Output the (x, y) coordinate of the center of the cell containing the given text.  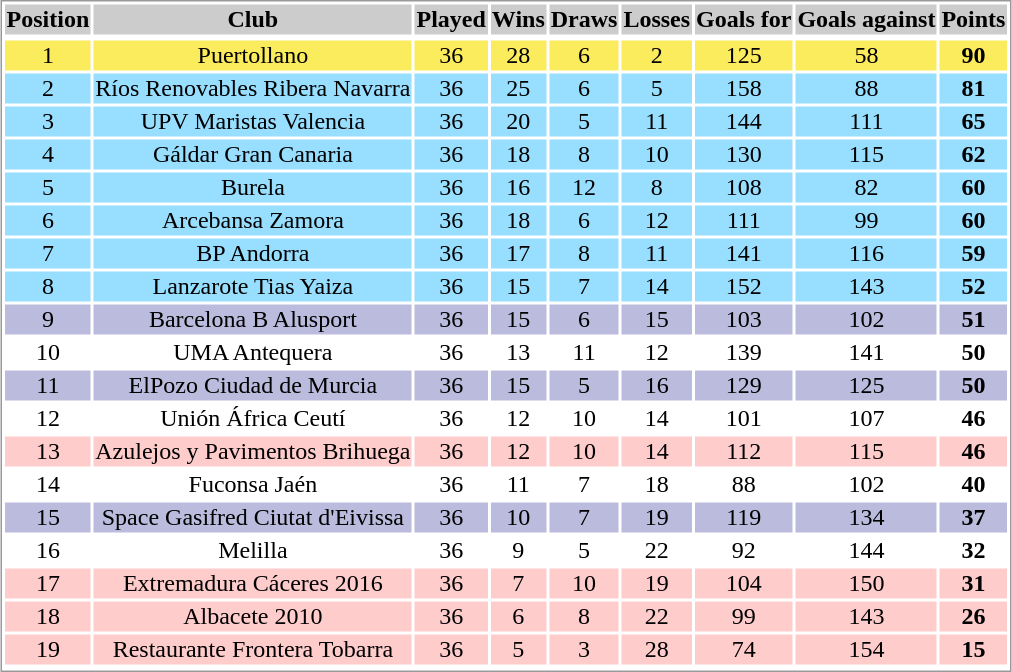
59 (974, 253)
Goals for (744, 19)
Points (974, 19)
Club (253, 19)
51 (974, 319)
ElPozo Ciudad de Murcia (253, 385)
Space Gasifred Ciutat d'Eivissa (253, 517)
BP Andorra (253, 253)
37 (974, 517)
92 (744, 551)
65 (974, 121)
20 (518, 121)
152 (744, 287)
130 (744, 155)
Losses (657, 19)
74 (744, 649)
90 (974, 55)
Arcebansa Zamora (253, 221)
Burela (253, 187)
UMA Antequera (253, 353)
Position (48, 19)
Restaurante Frontera Tobarra (253, 649)
107 (866, 419)
119 (744, 517)
58 (866, 55)
112 (744, 451)
108 (744, 187)
Extremadura Cáceres 2016 (253, 583)
158 (744, 89)
52 (974, 287)
Wins (518, 19)
Goals against (866, 19)
Ríos Renovables Ribera Navarra (253, 89)
62 (974, 155)
Lanzarote Tias Yaiza (253, 287)
139 (744, 353)
101 (744, 419)
134 (866, 517)
154 (866, 649)
4 (48, 155)
104 (744, 583)
Draws (584, 19)
Unión África Ceutí (253, 419)
UPV Maristas Valencia (253, 121)
25 (518, 89)
82 (866, 187)
Puertollano (253, 55)
103 (744, 319)
Barcelona B Alusport (253, 319)
Albacete 2010 (253, 617)
40 (974, 485)
116 (866, 253)
Played (451, 19)
1 (48, 55)
Melilla (253, 551)
Fuconsa Jaén (253, 485)
Azulejos y Pavimentos Brihuega (253, 451)
150 (866, 583)
31 (974, 583)
26 (974, 617)
129 (744, 385)
Gáldar Gran Canaria (253, 155)
32 (974, 551)
81 (974, 89)
